Pinpoint the cell where the given text exists, returning its (X, Y) midpoint coordinate. 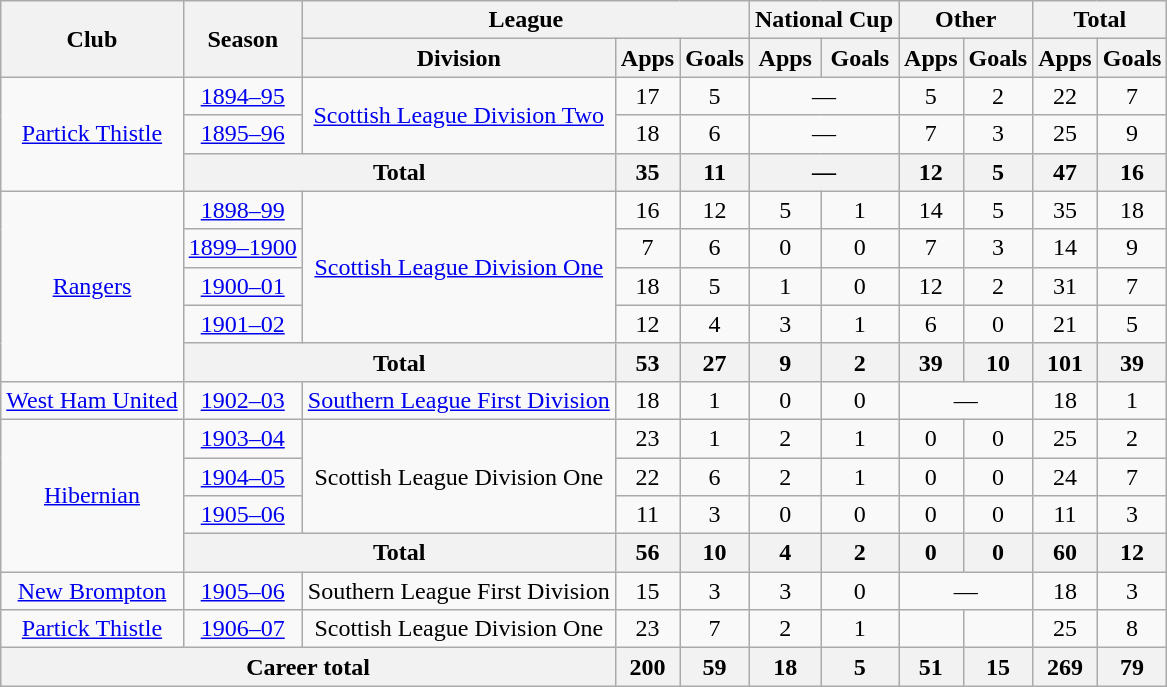
1900–01 (242, 286)
21 (1065, 324)
1903–04 (242, 438)
60 (1065, 553)
Division (458, 58)
51 (931, 667)
31 (1065, 286)
17 (647, 96)
1895–96 (242, 134)
Other (966, 20)
8 (1132, 629)
269 (1065, 667)
101 (1065, 362)
1901–02 (242, 324)
200 (647, 667)
Scottish League Division Two (458, 115)
1894–95 (242, 96)
League (526, 20)
1906–07 (242, 629)
1904–05 (242, 477)
Career total (308, 667)
Hibernian (92, 495)
47 (1065, 172)
56 (647, 553)
24 (1065, 477)
New Brompton (92, 591)
53 (647, 362)
59 (715, 667)
Rangers (92, 286)
1899–1900 (242, 248)
79 (1132, 667)
Season (242, 39)
National Cup (824, 20)
West Ham United (92, 400)
27 (715, 362)
1898–99 (242, 210)
Club (92, 39)
1902–03 (242, 400)
